For the text-containing cell, return its midpoint in [x, y] coordinate format. 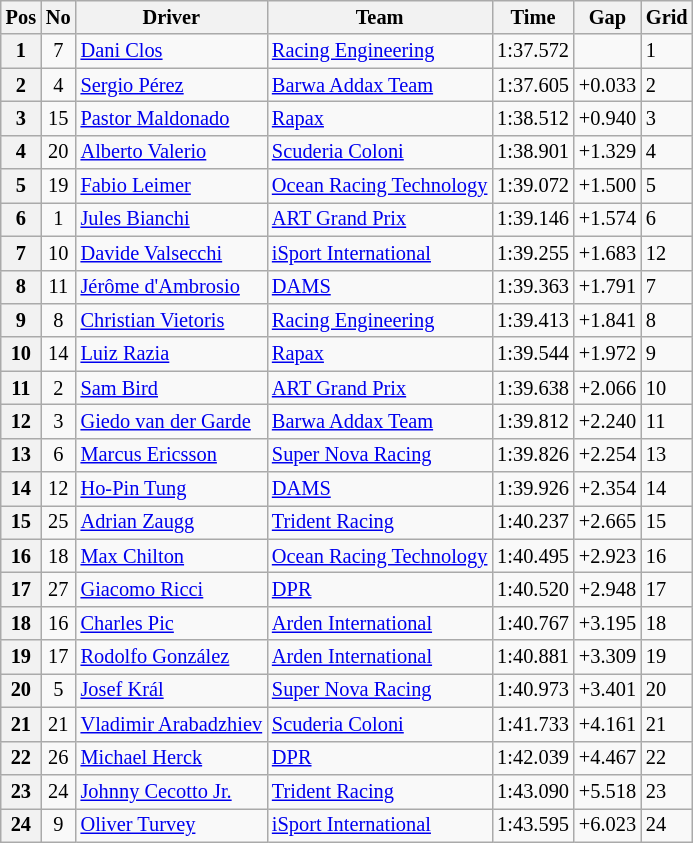
+1.500 [608, 186]
1:39.363 [533, 287]
1:39.812 [533, 421]
Jules Bianchi [172, 219]
1:39.255 [533, 253]
+2.923 [608, 556]
Fabio Leimer [172, 186]
Gap [608, 17]
1:42.039 [533, 758]
Driver [172, 17]
1:43.595 [533, 825]
Johnny Cecotto Jr. [172, 791]
Luiz Razia [172, 354]
Time [533, 17]
+2.066 [608, 388]
+1.683 [608, 253]
1:43.090 [533, 791]
1:39.826 [533, 455]
Alberto Valerio [172, 152]
1:38.512 [533, 118]
+1.329 [608, 152]
Josef Král [172, 690]
1:39.926 [533, 489]
+0.033 [608, 85]
1:41.733 [533, 724]
Christian Vietoris [172, 320]
+2.240 [608, 421]
+0.940 [608, 118]
No [58, 17]
1:40.881 [533, 657]
Michael Herck [172, 758]
1:40.973 [533, 690]
+1.574 [608, 219]
1:38.901 [533, 152]
Ho-Pin Tung [172, 489]
Grid [667, 17]
Adrian Zaugg [172, 522]
1:40.237 [533, 522]
Giacomo Ricci [172, 589]
Jérôme d'Ambrosio [172, 287]
Dani Clos [172, 51]
Sam Bird [172, 388]
+2.665 [608, 522]
+4.161 [608, 724]
1:40.495 [533, 556]
+5.518 [608, 791]
+2.354 [608, 489]
25 [58, 522]
1:39.072 [533, 186]
+3.309 [608, 657]
+3.195 [608, 623]
+6.023 [608, 825]
1:40.520 [533, 589]
1:39.544 [533, 354]
1:37.605 [533, 85]
Davide Valsecchi [172, 253]
1:40.767 [533, 623]
Marcus Ericsson [172, 455]
Team [380, 17]
Sergio Pérez [172, 85]
Charles Pic [172, 623]
Rodolfo González [172, 657]
1:39.638 [533, 388]
+2.948 [608, 589]
+4.467 [608, 758]
Pos [21, 17]
27 [58, 589]
Max Chilton [172, 556]
+1.972 [608, 354]
Vladimir Arabadzhiev [172, 724]
Oliver Turvey [172, 825]
+2.254 [608, 455]
+3.401 [608, 690]
+1.791 [608, 287]
+1.841 [608, 320]
1:37.572 [533, 51]
26 [58, 758]
Pastor Maldonado [172, 118]
1:39.413 [533, 320]
Giedo van der Garde [172, 421]
1:39.146 [533, 219]
